Output the [X, Y] coordinate of the center of the cell containing the given text.  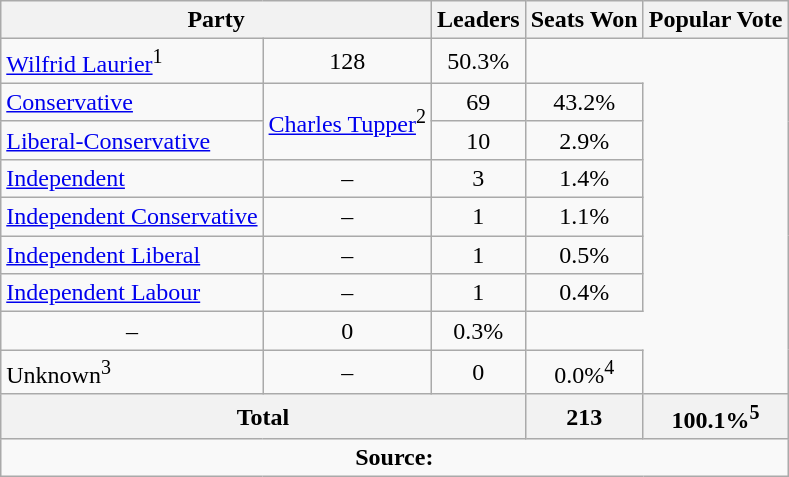
Wilfrid Laurier1 [132, 62]
0.0%4 [584, 372]
2.9% [584, 140]
Independent Liberal [132, 255]
0.3% [478, 331]
Unknown3 [132, 372]
Conservative [132, 102]
0.5% [584, 255]
Independent Conservative [132, 217]
Seats Won [584, 20]
43.2% [584, 102]
Party [216, 20]
1.4% [584, 178]
50.3% [478, 62]
Popular Vote [716, 20]
Leaders [478, 20]
0.4% [584, 293]
Independent [132, 178]
1.1% [584, 217]
213 [584, 416]
128 [347, 62]
Source: [394, 458]
100.1%5 [716, 416]
Liberal-Conservative [132, 140]
69 [478, 102]
3 [478, 178]
Independent Labour [132, 293]
10 [478, 140]
Charles Tupper2 [347, 121]
Total [263, 416]
